Provide the (x, y) coordinate of the cell's center where the given text is located.  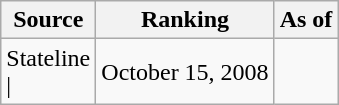
October 15, 2008 (185, 72)
Source (48, 20)
As of (306, 20)
Ranking (185, 20)
Stateline| (48, 72)
